Extract the (x, y) coordinate from the center of the cell holding the provided text.  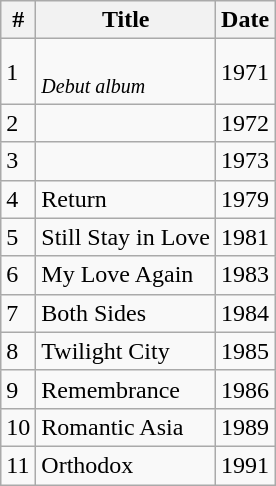
Return (126, 199)
1991 (246, 465)
Romantic Asia (126, 427)
11 (18, 465)
4 (18, 199)
Remembrance (126, 389)
# (18, 20)
Both Sides (126, 313)
My Love Again (126, 275)
Orthodox (126, 465)
1986 (246, 389)
5 (18, 237)
1983 (246, 275)
1984 (246, 313)
1973 (246, 161)
Twilight City (126, 351)
1989 (246, 427)
1979 (246, 199)
1981 (246, 237)
Still Stay in Love (126, 237)
6 (18, 275)
1 (18, 72)
1972 (246, 123)
3 (18, 161)
10 (18, 427)
Title (126, 20)
1971 (246, 72)
7 (18, 313)
Date (246, 20)
2 (18, 123)
Debut album (126, 72)
9 (18, 389)
8 (18, 351)
1985 (246, 351)
